Pinpoint the cell where the given text exists, returning its [x, y] midpoint coordinate. 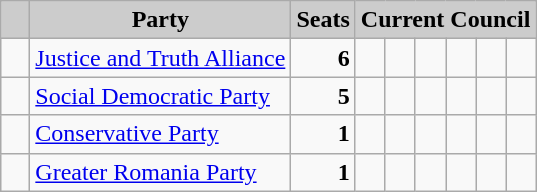
Social Democratic Party [160, 96]
Justice and Truth Alliance [160, 58]
Greater Romania Party [160, 172]
Party [160, 20]
6 [323, 58]
5 [323, 96]
Conservative Party [160, 134]
Current Council [446, 20]
Seats [323, 20]
